From the cell containing the given text, extract its center point as [X, Y] coordinate. 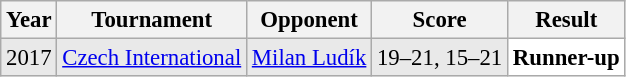
Runner-up [566, 58]
Opponent [310, 20]
19–21, 15–21 [440, 58]
Score [440, 20]
Czech International [152, 58]
2017 [29, 58]
Milan Ludík [310, 58]
Tournament [152, 20]
Result [566, 20]
Year [29, 20]
